Detect which cell encompasses the target text, then output its (x, y) center coordinate. 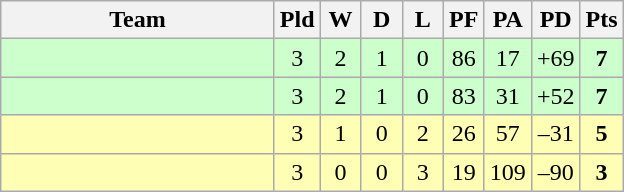
+69 (556, 58)
L (422, 20)
–31 (556, 134)
17 (508, 58)
57 (508, 134)
19 (464, 172)
31 (508, 96)
PA (508, 20)
86 (464, 58)
PF (464, 20)
26 (464, 134)
D (382, 20)
–90 (556, 172)
PD (556, 20)
Team (138, 20)
W (340, 20)
83 (464, 96)
+52 (556, 96)
109 (508, 172)
Pld (297, 20)
5 (602, 134)
Pts (602, 20)
